Find where the given text appears and provide that cell's center as (X, Y) coordinate. 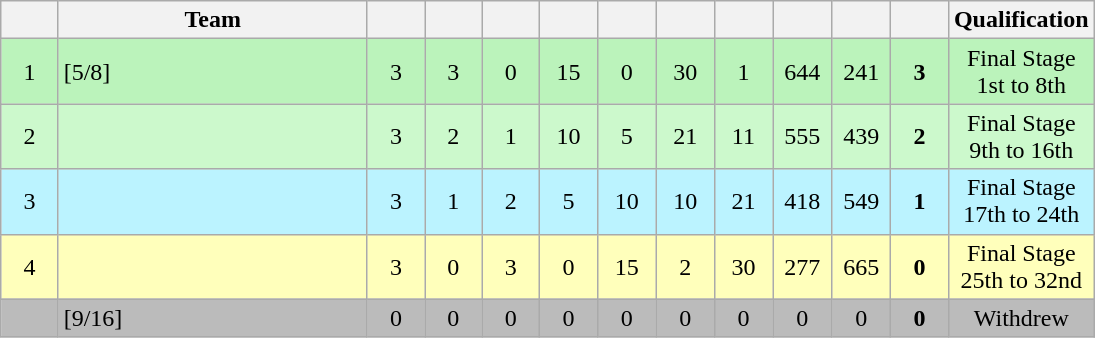
418 (802, 202)
549 (862, 202)
11 (743, 136)
241 (862, 72)
665 (862, 266)
4 (30, 266)
Withdrew (1021, 318)
277 (802, 266)
Final Stage 1st to 8th (1021, 72)
[5/8] (212, 72)
Team (212, 20)
Qualification (1021, 20)
Final Stage 17th to 24th (1021, 202)
[9/16] (212, 318)
555 (802, 136)
Final Stage 9th to 16th (1021, 136)
644 (802, 72)
439 (862, 136)
Final Stage 25th to 32nd (1021, 266)
